Identify which cell holds the provided text, then report its [x, y] central coordinate. 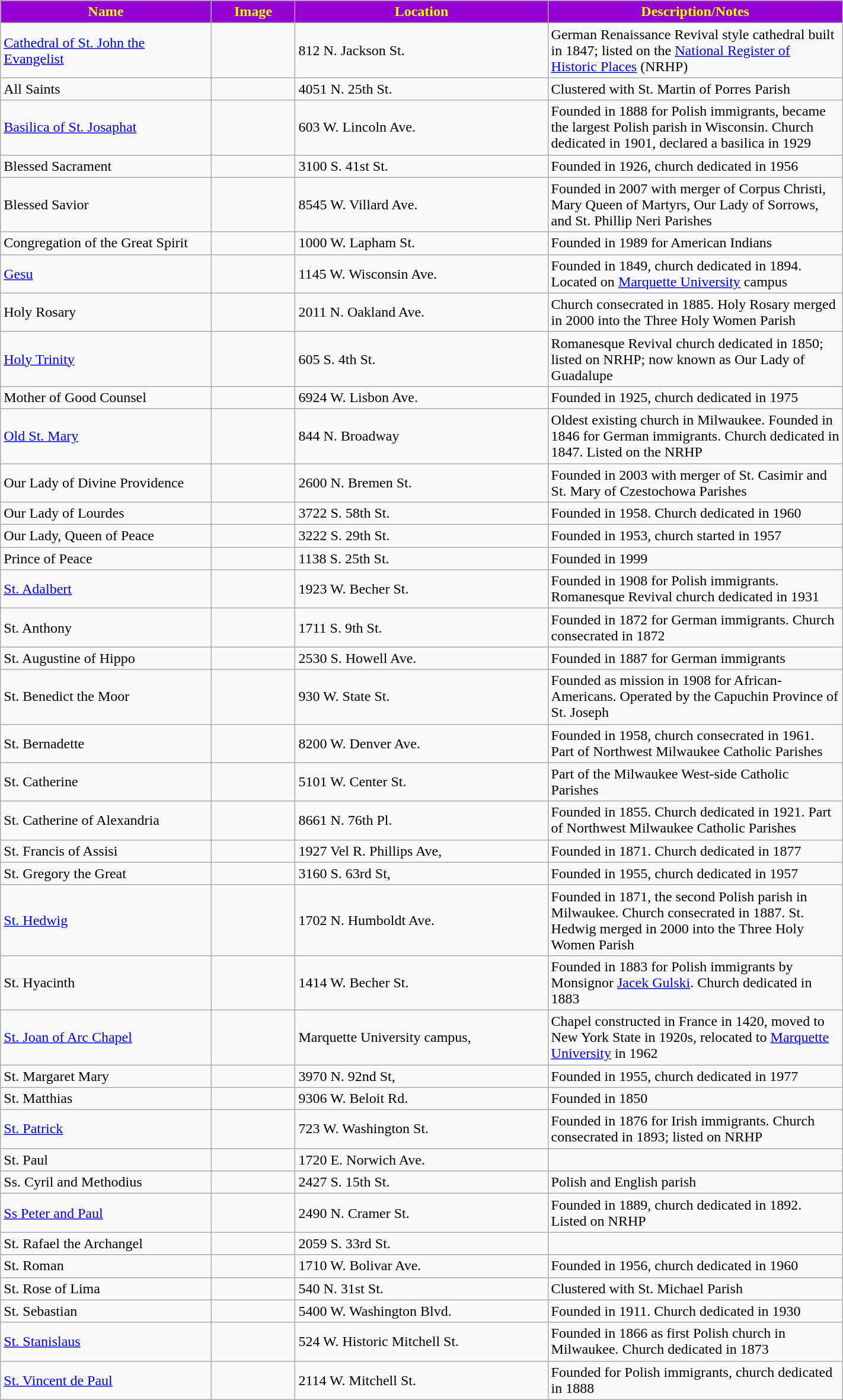
St. Anthony [106, 627]
1720 E. Norwich Ave. [421, 1160]
3100 S. 41st St. [421, 166]
Founded in 1883 for Polish immigrants by Monsignor Jacek Gulski. Church dedicated in 1883 [695, 983]
Holy Rosary [106, 312]
3222 S. 29th St. [421, 536]
St. Matthias [106, 1099]
German Renaissance Revival style cathedral built in 1847; listed on the National Register of Historic Places (NRHP) [695, 50]
Blessed Sacrament [106, 166]
1923 W. Becher St. [421, 589]
Cathedral of St. John the Evangelist [106, 50]
1414 W. Becher St. [421, 983]
3970 N. 92nd St, [421, 1076]
Old St. Mary [106, 436]
Founded in 2007 with merger of Corpus Christi, Mary Queen of Martyrs, Our Lady of Sorrows, and St. Phillip Neri Parishes [695, 205]
2427 S. 15th St. [421, 1182]
Founded in 1958. Church dedicated in 1960 [695, 514]
4051 N. 25th St. [421, 89]
Clustered with St. Michael Parish [695, 1289]
Gesu [106, 274]
Founded in 1956, church dedicated in 1960 [695, 1266]
Founded in 1888 for Polish immigrants, became the largest Polish parish in Wisconsin. Church dedicated in 1901, declared a basilica in 1929 [695, 127]
Founded in 1866 as first Polish church in Milwaukee. Church dedicated in 1873 [695, 1341]
Chapel constructed in France in 1420, moved to New York State in 1920s, relocated to Marquette University in 1962 [695, 1037]
Founded in 1849, church dedicated in 1894. Located on Marquette University campus [695, 274]
2490 N. Cramer St. [421, 1213]
St. Vincent de Paul [106, 1380]
St. Hyacinth [106, 983]
Clustered with St. Martin of Porres Parish [695, 89]
1711 S. 9th St. [421, 627]
Our Lady of Lourdes [106, 514]
Ss Peter and Paul [106, 1213]
Founded in 1989 for American Indians [695, 243]
Mother of Good Counsel [106, 397]
All Saints [106, 89]
St. Benedict the Moor [106, 697]
2059 S. 33rd St. [421, 1243]
2011 N. Oakland Ave. [421, 312]
Marquette University campus, [421, 1037]
Founded in 1911. Church dedicated in 1930 [695, 1311]
Holy Trinity [106, 359]
Founded in 1926, church dedicated in 1956 [695, 166]
1000 W. Lapham St. [421, 243]
2114 W. Mitchell St. [421, 1380]
St. Sebastian [106, 1311]
Founded in 1908 for Polish immigrants. Romanesque Revival church dedicated in 1931 [695, 589]
605 S. 4th St. [421, 359]
Congregation of the Great Spirit [106, 243]
St. Catherine of Alexandria [106, 821]
Prince of Peace [106, 559]
3722 S. 58th St. [421, 514]
Founded in 1850 [695, 1099]
Founded in 1925, church dedicated in 1975 [695, 397]
St. Catherine [106, 782]
1927 Vel R. Phillips Ave, [421, 851]
6924 W. Lisbon Ave. [421, 397]
1710 W. Bolivar Ave. [421, 1266]
2600 N. Bremen St. [421, 483]
St. Francis of Assisi [106, 851]
Founded in 1871. Church dedicated in 1877 [695, 851]
1138 S. 25th St. [421, 559]
Founded in 1876 for Irish immigrants. Church consecrated in 1893; listed on NRHP [695, 1129]
Founded in 1953, church started in 1957 [695, 536]
Our Lady, Queen of Peace [106, 536]
Founded in 1999 [695, 559]
844 N. Broadway [421, 436]
Founded as mission in 1908 for African-Americans. Operated by the Capuchin Province of St. Joseph [695, 697]
St. Paul [106, 1160]
Polish and English parish [695, 1182]
St. Adalbert [106, 589]
930 W. State St. [421, 697]
Oldest existing church in Milwaukee. Founded in 1846 for German immigrants. Church dedicated in 1847. Listed on the NRHP [695, 436]
524 W. Historic Mitchell St. [421, 1341]
9306 W. Beloit Rd. [421, 1099]
Part of the Milwaukee West-side Catholic Parishes [695, 782]
St. Stanislaus [106, 1341]
Founded in 1955, church dedicated in 1977 [695, 1076]
8545 W. Villard Ave. [421, 205]
603 W. Lincoln Ave. [421, 127]
Founded in 1871, the second Polish parish in Milwaukee. Church consecrated in 1887. St. Hedwig merged in 2000 into the Three Holy Women Parish [695, 920]
812 N. Jackson St. [421, 50]
Founded in 1958, church consecrated in 1961. Part of Northwest Milwaukee Catholic Parishes [695, 744]
Founded in 1955, church dedicated in 1957 [695, 873]
St. Rose of Lima [106, 1289]
St. Margaret Mary [106, 1076]
8200 W. Denver Ave. [421, 744]
St. Rafael the Archangel [106, 1243]
Ss. Cyril and Methodius [106, 1182]
Founded in 1855. Church dedicated in 1921. Part of Northwest Milwaukee Catholic Parishes [695, 821]
723 W. Washington St. [421, 1129]
Description/Notes [695, 12]
5400 W. Washington Blvd. [421, 1311]
St. Joan of Arc Chapel [106, 1037]
1145 W. Wisconsin Ave. [421, 274]
Basilica of St. Josaphat [106, 127]
540 N. 31st St. [421, 1289]
Founded in 2003 with merger of St. Casimir and St. Mary of Czestochowa Parishes [695, 483]
Romanesque Revival church dedicated in 1850; listed on NRHP; now known as Our Lady of Guadalupe [695, 359]
5101 W. Center St. [421, 782]
2530 S. Howell Ave. [421, 658]
Founded in 1872 for German immigrants. Church consecrated in 1872 [695, 627]
Location [421, 12]
St. Roman [106, 1266]
Founded in 1889, church dedicated in 1892. Listed on NRHP [695, 1213]
Our Lady of Divine Providence [106, 483]
St. Bernadette [106, 744]
1702 N. Humboldt Ave. [421, 920]
St. Hedwig [106, 920]
Name [106, 12]
St. Augustine of Hippo [106, 658]
Blessed Savior [106, 205]
8661 N. 76th Pl. [421, 821]
Founded in 1887 for German immigrants [695, 658]
Church consecrated in 1885. Holy Rosary merged in 2000 into the Three Holy Women Parish [695, 312]
Image [253, 12]
3160 S. 63rd St, [421, 873]
Founded for Polish immigrants, church dedicated in 1888 [695, 1380]
St. Gregory the Great [106, 873]
St. Patrick [106, 1129]
